Return the [x, y] coordinate for the center point of the cell that contains the specified text.  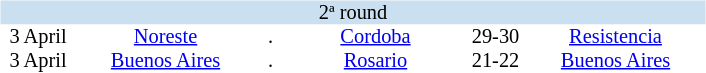
Rosario [376, 60]
Cordoba [376, 36]
Noreste [166, 36]
29-30 [496, 36]
Resistencia [616, 36]
2ª round [352, 12]
21-22 [496, 60]
